Return the [x, y] coordinate for the center point of the cell that contains the specified text.  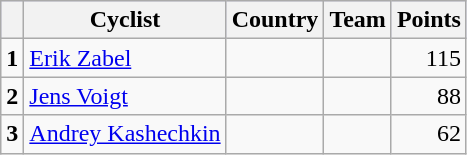
Cyclist [125, 20]
Jens Voigt [125, 96]
Andrey Kashechkin [125, 134]
Team [358, 20]
1 [12, 58]
Country [275, 20]
62 [428, 134]
Erik Zabel [125, 58]
2 [12, 96]
Points [428, 20]
115 [428, 58]
3 [12, 134]
88 [428, 96]
